Output the (x, y) coordinate of the center of the cell containing the given text.  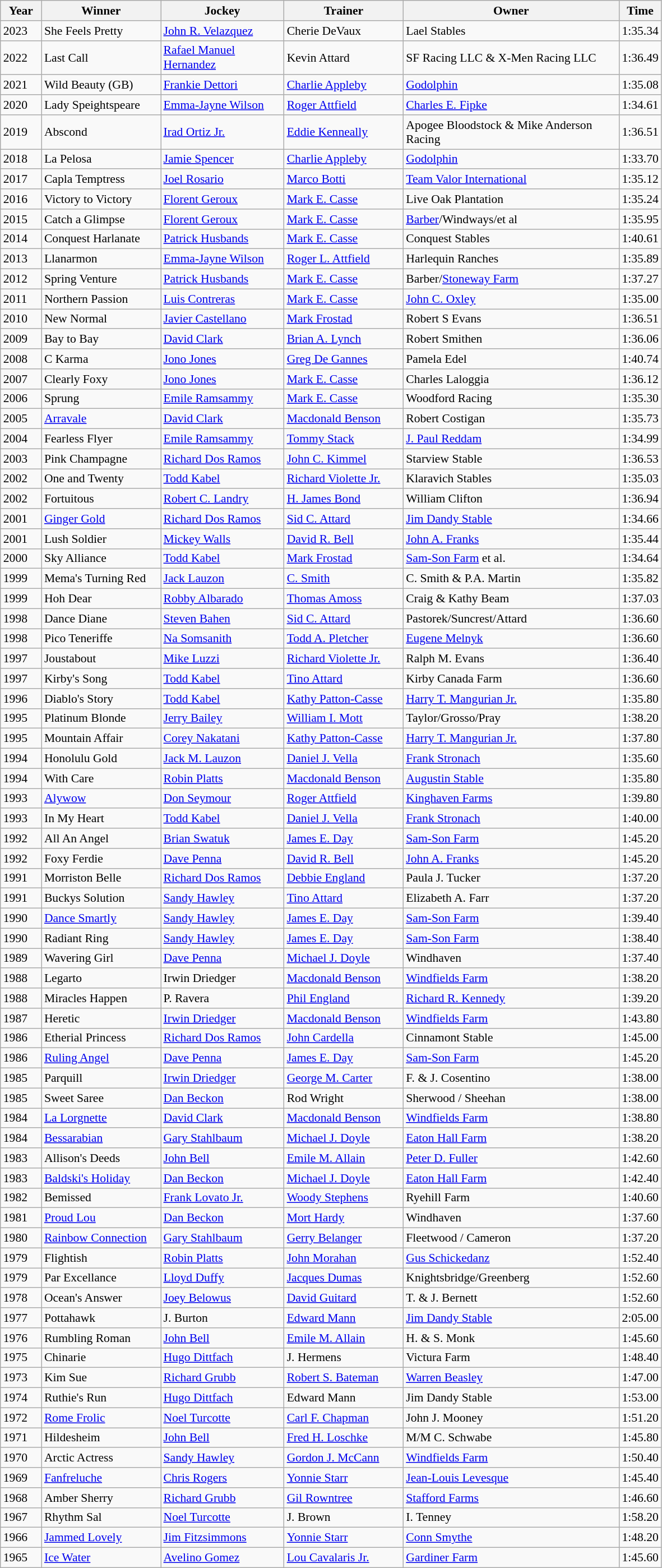
Rhythm Sal (101, 1518)
Eugene Melnyk (511, 639)
William Clifton (511, 499)
Debbie England (344, 878)
Pastorek/Suncrest/Attard (511, 619)
Sam-Son Farm et al. (511, 559)
Hildesheim (101, 1438)
Clearly Foxy (101, 379)
1:34.64 (640, 559)
Dance Diane (101, 619)
Avelino Gomez (222, 1558)
Jim Fitzsimmons (222, 1538)
Gordon J. McCann (344, 1458)
Warren Beasley (511, 1378)
1:37.80 (640, 739)
George M. Carter (344, 1078)
Ryehill Farm (511, 1198)
1:52.40 (640, 1258)
Todd A. Pletcher (344, 639)
2018 (21, 159)
Buckys Solution (101, 898)
Proud Lou (101, 1218)
1:47.00 (640, 1378)
1:37.60 (640, 1218)
1:48.40 (640, 1358)
Gardiner Farm (511, 1558)
Gerry Belanger (344, 1238)
1:39.40 (640, 919)
Catch a Glimpse (101, 219)
1:40.60 (640, 1198)
1:36.40 (640, 659)
Last Call (101, 57)
1977 (21, 1318)
1:45.40 (640, 1478)
Live Oak Plantation (511, 199)
Robby Albarado (222, 599)
1973 (21, 1378)
Fleetwood / Cameron (511, 1238)
La Lorgnette (101, 1118)
2023 (21, 31)
2000 (21, 559)
Conquest Harlanate (101, 239)
Luis Contreras (222, 299)
Ruling Angel (101, 1058)
Victura Farm (511, 1358)
Cinnamont Stable (511, 1038)
J. Paul Reddam (511, 439)
2005 (21, 419)
Barber/Stoneway Farm (511, 279)
2021 (21, 85)
Wild Beauty (GB) (101, 85)
Lou Cavalaris Jr. (344, 1558)
With Care (101, 778)
Bay to Bay (101, 339)
C Karma (101, 359)
Legarto (101, 979)
1:37.03 (640, 599)
1976 (21, 1338)
Arctic Actress (101, 1458)
Foxy Ferdie (101, 859)
Robert Costigan (511, 419)
1:58.20 (640, 1518)
1:35.08 (640, 85)
Joustabout (101, 659)
1:33.70 (640, 159)
Joel Rosario (222, 179)
1971 (21, 1438)
Amber Sherry (101, 1498)
2014 (21, 239)
Kevin Attard (344, 57)
Team Valor International (511, 179)
John R. Velazquez (222, 31)
Rod Wright (344, 1098)
Jack Lauzon (222, 579)
1:35.24 (640, 199)
Starview Stable (511, 459)
Apogee Bloodstock & Mike Anderson Racing (511, 132)
1989 (21, 958)
Brian A. Lynch (344, 339)
1:36.53 (640, 459)
Mort Hardy (344, 1218)
C. Smith (344, 579)
2010 (21, 319)
Peter D. Fuller (511, 1158)
Gil Rowntree (344, 1498)
New Normal (101, 319)
Flightish (101, 1258)
T. & J. Bernett (511, 1298)
Ralph M. Evans (511, 659)
Richard R. Kennedy (511, 998)
Irad Ortiz Jr. (222, 132)
Pamela Edel (511, 359)
1967 (21, 1518)
Tommy Stack (344, 439)
Fortuitous (101, 499)
1:48.20 (640, 1538)
Charles Laloggia (511, 379)
1987 (21, 1018)
1:35.00 (640, 299)
John J. Mooney (511, 1418)
Chris Rogers (222, 1478)
Trainer (344, 11)
2015 (21, 219)
2012 (21, 279)
Craig & Kathy Beam (511, 599)
1:40.61 (640, 239)
Rome Frolic (101, 1418)
2017 (21, 179)
1:50.40 (640, 1458)
2013 (21, 259)
1:42.60 (640, 1158)
David Guitard (344, 1298)
Robert S Evans (511, 319)
1:36.12 (640, 379)
William I. Mott (344, 718)
Cherie DeVaux (344, 31)
Javier Castellano (222, 319)
La Pelosa (101, 159)
H. James Bond (344, 499)
1:35.95 (640, 219)
Diablo's Story (101, 699)
1970 (21, 1458)
Dance Smartly (101, 919)
1:34.99 (640, 439)
Knightsbridge/Greenberg (511, 1278)
M/M C. Schwabe (511, 1438)
1:35.34 (640, 31)
1:35.44 (640, 539)
1:35.03 (640, 479)
Lush Soldier (101, 539)
Mickey Walls (222, 539)
1980 (21, 1238)
Fanfreluche (101, 1478)
Corey Nakatani (222, 739)
1:45.00 (640, 1038)
Pottahawk (101, 1318)
Radiant Ring (101, 938)
Jean-Louis Levesque (511, 1478)
Honolulu Gold (101, 759)
SF Racing LLC & X-Men Racing LLC (511, 57)
Kirby's Song (101, 679)
Heretic (101, 1018)
John Cardella (344, 1038)
1966 (21, 1538)
2:05.00 (640, 1318)
F. & J. Cosentino (511, 1078)
Capla Temptress (101, 179)
Mema's Turning Red (101, 579)
Kinghaven Farms (511, 799)
Jacques Dumas (344, 1278)
Victory to Victory (101, 199)
Steven Bahen (222, 619)
1974 (21, 1398)
Pink Champagne (101, 459)
2003 (21, 459)
Jammed Lovely (101, 1538)
H. & S. Monk (511, 1338)
Carl F. Chapman (344, 1418)
In My Heart (101, 819)
1:35.60 (640, 759)
Brian Swatuk (222, 838)
2019 (21, 132)
Allison's Deeds (101, 1158)
1:37.40 (640, 958)
P. Ravera (222, 998)
1:37.27 (640, 279)
John Morahan (344, 1258)
J. Burton (222, 1318)
1978 (21, 1298)
Rumbling Roman (101, 1338)
Mountain Affair (101, 739)
Sky Alliance (101, 559)
1:36.49 (640, 57)
1:40.74 (640, 359)
1:38.80 (640, 1118)
Pico Teneriffe (101, 639)
Platinum Blonde (101, 718)
Jerry Bailey (222, 718)
1982 (21, 1198)
1:34.61 (640, 105)
2016 (21, 199)
Elizabeth A. Farr (511, 898)
Winner (101, 11)
All An Angel (101, 838)
Frank Lovato Jr. (222, 1198)
Marco Botti (344, 179)
1972 (21, 1418)
Bessarabian (101, 1138)
Jamie Spencer (222, 159)
Fred H. Loschke (344, 1438)
1996 (21, 699)
Baldski's Holiday (101, 1178)
1:35.12 (640, 179)
1:51.20 (640, 1418)
1:39.80 (640, 799)
Llanarmon (101, 259)
1981 (21, 1218)
Abscond (101, 132)
2004 (21, 439)
Harlequin Ranches (511, 259)
Phil England (344, 998)
2011 (21, 299)
Ice Water (101, 1558)
Jack M. Lauzon (222, 759)
Thomas Amoss (344, 599)
1:39.20 (640, 998)
Greg De Gannes (344, 359)
Robert Smithen (511, 339)
2009 (21, 339)
Par Excellance (101, 1278)
Kim Sue (101, 1378)
Eddie Kenneally (344, 132)
Barber/Windways/et al (511, 219)
Conn Smythe (511, 1538)
Miracles Happen (101, 998)
Taylor/Grosso/Pray (511, 718)
John C. Kimmel (344, 459)
Lady Speightspeare (101, 105)
Fearless Flyer (101, 439)
Paula J. Tucker (511, 878)
Spring Venture (101, 279)
Time (640, 11)
Ocean's Answer (101, 1298)
1:35.89 (640, 259)
2020 (21, 105)
Arravale (101, 419)
Year (21, 11)
Etherial Princess (101, 1038)
Alywow (101, 799)
Ruthie's Run (101, 1398)
Lael Stables (511, 31)
Gus Schickedanz (511, 1258)
1:38.40 (640, 938)
1:35.82 (640, 579)
Hoh Dear (101, 599)
Robert S. Bateman (344, 1378)
Rainbow Connection (101, 1238)
Ginger Gold (101, 519)
Joey Belowus (222, 1298)
Sweet Saree (101, 1098)
Woody Stephens (344, 1198)
One and Twenty (101, 479)
Charles E. Fipke (511, 105)
I. Tenney (511, 1518)
Chinarie (101, 1358)
1:35.30 (640, 399)
Mike Luzzi (222, 659)
1965 (21, 1558)
Wavering Girl (101, 958)
J. Brown (344, 1518)
1:45.80 (640, 1438)
1969 (21, 1478)
Bemissed (101, 1198)
1:53.00 (640, 1398)
1:34.66 (640, 519)
2007 (21, 379)
She Feels Pretty (101, 31)
1968 (21, 1498)
Lloyd Duffy (222, 1278)
Parquill (101, 1078)
Stafford Farms (511, 1498)
1:35.73 (640, 419)
Klaravich Stables (511, 479)
1:36.94 (640, 499)
C. Smith & P.A. Martin (511, 579)
Northern Passion (101, 299)
Morriston Belle (101, 878)
1:43.80 (640, 1018)
Don Seymour (222, 799)
Na Somsanith (222, 639)
Conquest Stables (511, 239)
J. Hermens (344, 1358)
1975 (21, 1358)
Sprung (101, 399)
2006 (21, 399)
1:46.60 (640, 1498)
2022 (21, 57)
1:42.40 (640, 1178)
Kirby Canada Farm (511, 679)
Owner (511, 11)
Robert C. Landry (222, 499)
1:40.00 (640, 819)
Woodford Racing (511, 399)
2008 (21, 359)
Augustin Stable (511, 778)
John C. Oxley (511, 299)
Rafael Manuel Hernandez (222, 57)
1:36.06 (640, 339)
Sherwood / Sheehan (511, 1098)
Jockey (222, 11)
Roger L. Attfield (344, 259)
Frankie Dettori (222, 85)
